Search for the cell housing the specified text and yield its [X, Y] center coordinate. 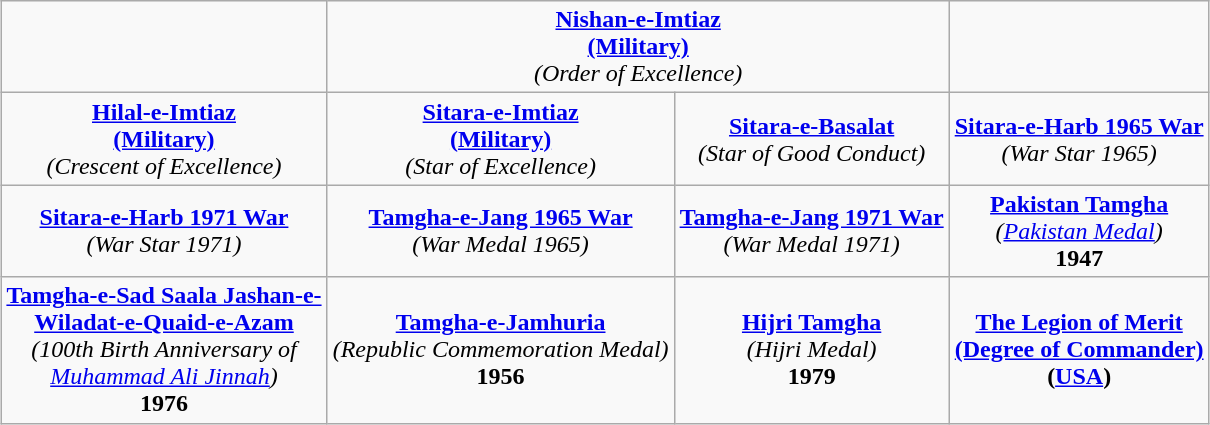
Pakistan Tamgha(Pakistan Medal)1947 [1079, 231]
Sitara-e-Harb 1965 War(War Star 1965) [1079, 139]
Nishan-e-Imtiaz(Military)(Order of Excellence) [638, 47]
Hilal-e-Imtiaz(Military)(Crescent of Excellence) [164, 139]
Tamgha-e-Jang 1965 War(War Medal 1965) [500, 231]
Sitara-e-Basalat(Star of Good Conduct) [812, 139]
Tamgha-e-Jamhuria(Republic Commemoration Medal)1956 [500, 350]
Tamgha-e-Sad Saala Jashan-e-Wiladat-e-Quaid-e-Azam(100th Birth Anniversary ofMuhammad Ali Jinnah)1976 [164, 350]
The Legion of Merit(Degree of Commander)(USA) [1079, 350]
Sitara-e-Imtiaz(Military)(Star of Excellence) [500, 139]
Hijri Tamgha(Hijri Medal)1979 [812, 350]
Tamgha-e-Jang 1971 War(War Medal 1971) [812, 231]
Sitara-e-Harb 1971 War(War Star 1971) [164, 231]
